Detect which cell encompasses the target text, then output its [X, Y] center coordinate. 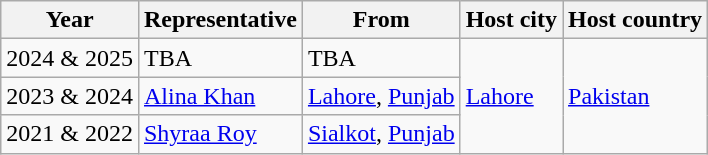
2021 & 2022 [70, 134]
Lahore [511, 96]
Host country [636, 20]
2024 & 2025 [70, 58]
From [381, 20]
Year [70, 20]
Alina Khan [220, 96]
Sialkot, Punjab [381, 134]
Shyraa Roy [220, 134]
Representative [220, 20]
2023 & 2024 [70, 96]
Pakistan [636, 96]
Host city [511, 20]
Lahore, Punjab [381, 96]
